Extract the (X, Y) coordinate from the center of the cell holding the provided text.  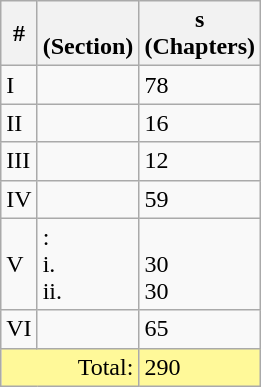
III (19, 161)
II (19, 123)
IV (19, 199)
78 (200, 85)
:i. ii. (88, 264)
V (19, 264)
(Section) (88, 34)
VI (19, 329)
# (19, 34)
Total: (70, 367)
I (19, 85)
65 (200, 329)
16 (200, 123)
3030 (200, 264)
290 (200, 367)
59 (200, 199)
12 (200, 161)
s(Chapters) (200, 34)
